Capture the cell that displays the provided text and extract its [x, y] central coordinate. 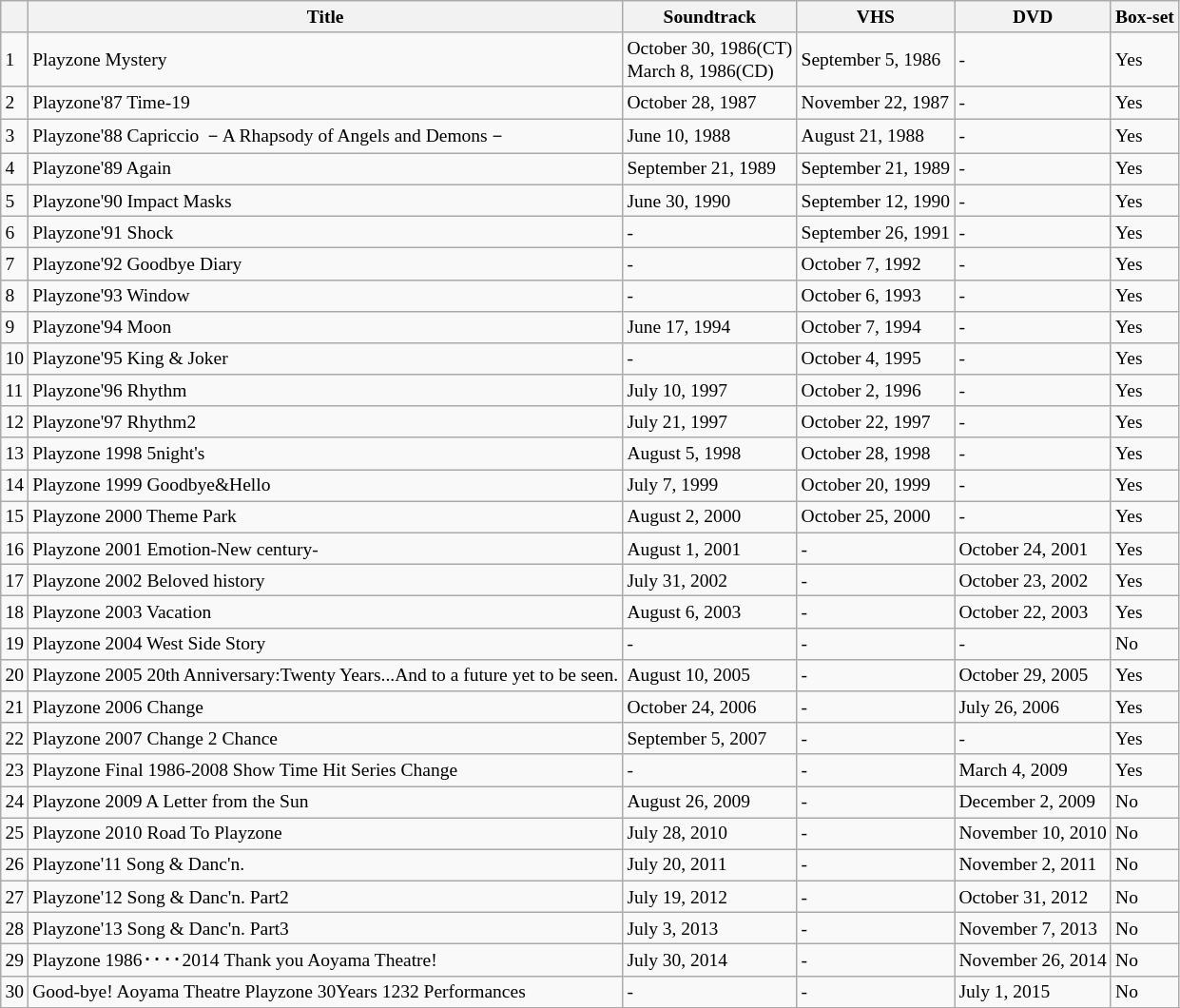
Title [325, 17]
Playzone'11 Song & Danc'n. [325, 865]
Playzone'88 Capriccio －A Rhapsody of Angels and Demons－ [325, 136]
15 [15, 517]
28 [15, 928]
September 5, 2007 [709, 738]
July 20, 2011 [709, 865]
July 31, 2002 [709, 580]
Playzone 2002 Beloved history [325, 580]
July 7, 1999 [709, 485]
August 2, 2000 [709, 517]
8 [15, 295]
Playzone 2004 West Side Story [325, 643]
9 [15, 327]
June 17, 1994 [709, 327]
Good-bye! Aoyama Theatre Playzone 30Years 1232 Performances [325, 991]
DVD [1033, 17]
June 10, 1988 [709, 136]
October 23, 2002 [1033, 580]
5 [15, 200]
October 4, 1995 [876, 359]
Playzone'94 Moon [325, 327]
November 2, 2011 [1033, 865]
12 [15, 422]
September 12, 1990 [876, 200]
Playzone'87 Time-19 [325, 103]
VHS [876, 17]
30 [15, 991]
Playzone 2000 Theme Park [325, 517]
1 [15, 59]
Playzone'93 Window [325, 295]
2 [15, 103]
Playzone'90 Impact Masks [325, 200]
October 2, 1996 [876, 390]
August 10, 2005 [709, 675]
18 [15, 612]
Playzone 1998 5night's [325, 453]
October 29, 2005 [1033, 675]
Playzone 1999 Goodbye&Hello [325, 485]
Playzone 2003 Vacation [325, 612]
July 30, 2014 [709, 960]
October 25, 2000 [876, 517]
6 [15, 232]
October 31, 2012 [1033, 896]
August 26, 2009 [709, 801]
27 [15, 896]
Soundtrack [709, 17]
Playzone'92 Goodbye Diary [325, 264]
October 28, 1987 [709, 103]
Playzone'13 Song & Danc'n. Part3 [325, 928]
3 [15, 136]
Playzone 2001 Emotion-New century- [325, 548]
13 [15, 453]
Playzone 2006 Change [325, 708]
September 5, 1986 [876, 59]
Playzone'12 Song & Danc'n. Part2 [325, 896]
August 6, 2003 [709, 612]
Playzone'95 King & Joker [325, 359]
August 5, 1998 [709, 453]
26 [15, 865]
July 10, 1997 [709, 390]
October 6, 1993 [876, 295]
17 [15, 580]
11 [15, 390]
July 1, 2015 [1033, 991]
Playzone Final 1986-2008 Show Time Hit Series Change [325, 770]
20 [15, 675]
Playzone 2007 Change 2 Chance [325, 738]
Playzone 2009 A Letter from the Sun [325, 801]
November 7, 2013 [1033, 928]
October 22, 1997 [876, 422]
Playzone 2010 Road To Playzone [325, 833]
25 [15, 833]
7 [15, 264]
March 4, 2009 [1033, 770]
Box-set [1145, 17]
21 [15, 708]
Playzone 1986････2014 Thank you Aoyama Theatre! [325, 960]
October 24, 2006 [709, 708]
November 10, 2010 [1033, 833]
Playzone 2005 20th Anniversary:Twenty Years...And to a future yet to be seen. [325, 675]
July 19, 2012 [709, 896]
October 30, 1986(CT)March 8, 1986(CD) [709, 59]
Playzone'97 Rhythm2 [325, 422]
October 20, 1999 [876, 485]
Playzone Mystery [325, 59]
November 26, 2014 [1033, 960]
July 28, 2010 [709, 833]
Playzone'89 Again [325, 169]
Playzone'91 Shock [325, 232]
22 [15, 738]
August 1, 2001 [709, 548]
4 [15, 169]
October 24, 2001 [1033, 548]
October 22, 2003 [1033, 612]
June 30, 1990 [709, 200]
10 [15, 359]
19 [15, 643]
July 21, 1997 [709, 422]
23 [15, 770]
December 2, 2009 [1033, 801]
October 7, 1992 [876, 264]
July 3, 2013 [709, 928]
14 [15, 485]
October 7, 1994 [876, 327]
August 21, 1988 [876, 136]
16 [15, 548]
Playzone'96 Rhythm [325, 390]
September 26, 1991 [876, 232]
July 26, 2006 [1033, 708]
24 [15, 801]
29 [15, 960]
November 22, 1987 [876, 103]
October 28, 1998 [876, 453]
